Locate the cell with the specified text and output its [x, y] center coordinate. 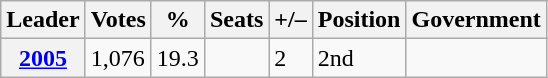
Seats [236, 20]
19.3 [178, 58]
% [178, 20]
2nd [359, 58]
Government [476, 20]
Votes [118, 20]
2005 [43, 58]
Leader [43, 20]
1,076 [118, 58]
2 [290, 58]
Position [359, 20]
+/– [290, 20]
